Capture the cell that displays the provided text and extract its [X, Y] central coordinate. 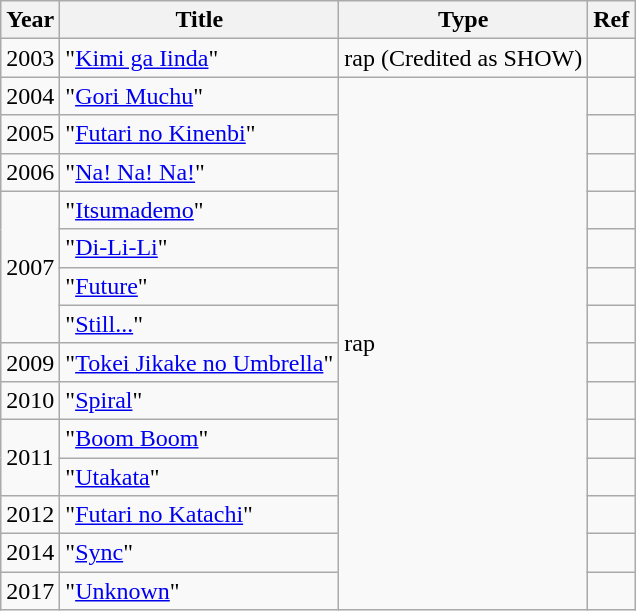
2005 [30, 134]
Type [464, 20]
"Itsumademo" [200, 210]
2003 [30, 58]
"Gori Muchu" [200, 96]
2004 [30, 96]
Title [200, 20]
rap [464, 344]
"Sync" [200, 553]
2010 [30, 400]
"Boom Boom" [200, 438]
"Tokei Jikake no Umbrella" [200, 362]
"Future" [200, 286]
"Futari no Kinenbi" [200, 134]
2014 [30, 553]
rap (Credited as SHOW) [464, 58]
Year [30, 20]
"Kimi ga Iinda" [200, 58]
Ref [612, 20]
"Na! Na! Na!" [200, 172]
2017 [30, 591]
2006 [30, 172]
2012 [30, 515]
"Unknown" [200, 591]
2009 [30, 362]
"Spiral" [200, 400]
"Futari no Katachi" [200, 515]
"Di-Li-Li" [200, 248]
2011 [30, 457]
"Still..." [200, 324]
2007 [30, 267]
"Utakata" [200, 477]
